Locate the cell with the specified text and output its [x, y] center coordinate. 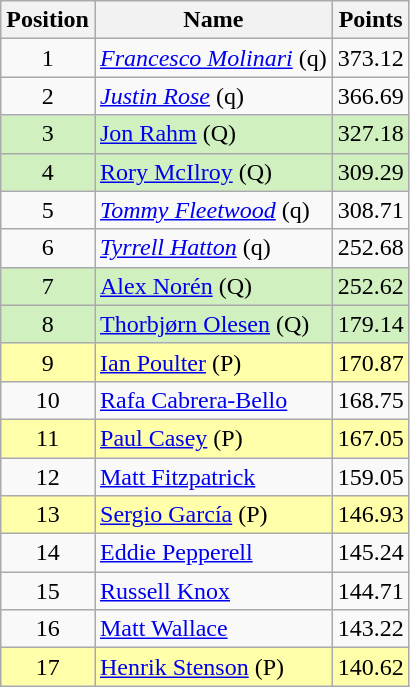
309.29 [370, 172]
12 [48, 477]
Justin Rose (q) [213, 96]
15 [48, 591]
170.87 [370, 362]
308.71 [370, 210]
Francesco Molinari (q) [213, 58]
1 [48, 58]
Thorbjørn Olesen (Q) [213, 324]
Tyrrell Hatton (q) [213, 248]
167.05 [370, 438]
Jon Rahm (Q) [213, 134]
3 [48, 134]
168.75 [370, 400]
Rafa Cabrera-Bello [213, 400]
144.71 [370, 591]
159.05 [370, 477]
Rory McIlroy (Q) [213, 172]
Matt Fitzpatrick [213, 477]
13 [48, 515]
8 [48, 324]
140.62 [370, 667]
179.14 [370, 324]
252.68 [370, 248]
Sergio García (P) [213, 515]
Matt Wallace [213, 629]
Paul Casey (P) [213, 438]
145.24 [370, 553]
9 [48, 362]
Russell Knox [213, 591]
Tommy Fleetwood (q) [213, 210]
5 [48, 210]
146.93 [370, 515]
Name [213, 20]
2 [48, 96]
Eddie Pepperell [213, 553]
Points [370, 20]
327.18 [370, 134]
Henrik Stenson (P) [213, 667]
14 [48, 553]
6 [48, 248]
17 [48, 667]
143.22 [370, 629]
252.62 [370, 286]
10 [48, 400]
11 [48, 438]
366.69 [370, 96]
Ian Poulter (P) [213, 362]
7 [48, 286]
373.12 [370, 58]
Alex Norén (Q) [213, 286]
Position [48, 20]
16 [48, 629]
4 [48, 172]
